Detect which cell encompasses the target text, then output its (x, y) center coordinate. 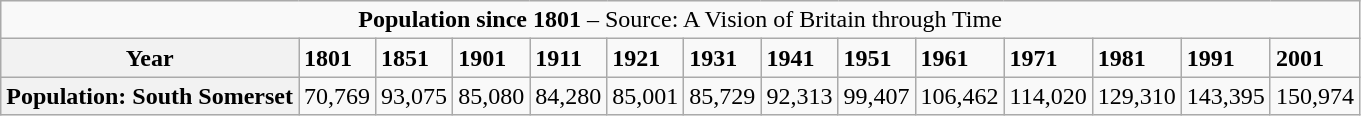
1901 (492, 58)
1911 (568, 58)
99,407 (876, 96)
85,001 (646, 96)
85,080 (492, 96)
1921 (646, 58)
1801 (336, 58)
Population: South Somerset (150, 96)
84,280 (568, 96)
143,395 (1226, 96)
70,769 (336, 96)
1991 (1226, 58)
1961 (960, 58)
129,310 (1136, 96)
1951 (876, 58)
85,729 (722, 96)
Year (150, 58)
1851 (414, 58)
92,313 (800, 96)
106,462 (960, 96)
114,020 (1048, 96)
2001 (1314, 58)
150,974 (1314, 96)
1941 (800, 58)
1981 (1136, 58)
93,075 (414, 96)
1931 (722, 58)
1971 (1048, 58)
Population since 1801 – Source: A Vision of Britain through Time (680, 20)
